From the cell containing the given text, extract its center point as [x, y] coordinate. 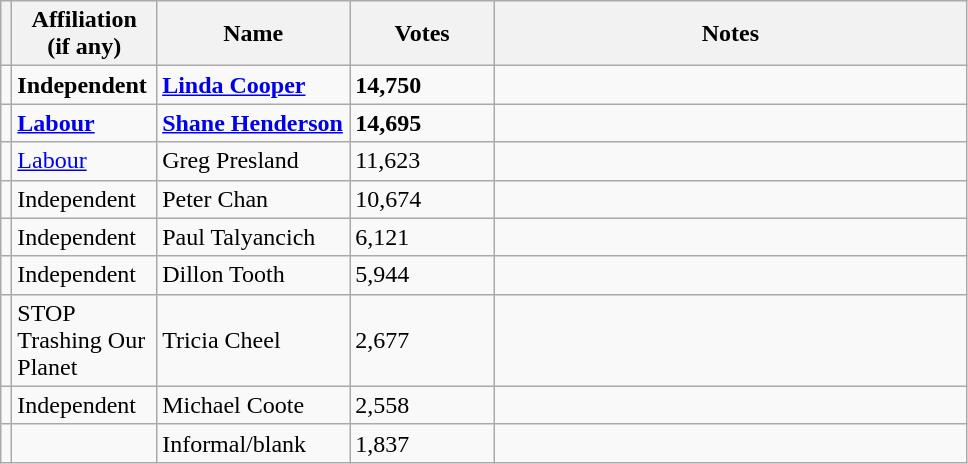
2,558 [422, 405]
11,623 [422, 161]
6,121 [422, 237]
Votes [422, 34]
Dillon Tooth [254, 275]
1,837 [422, 443]
5,944 [422, 275]
Notes [730, 34]
STOP Trashing Our Planet [84, 340]
Peter Chan [254, 199]
Tricia Cheel [254, 340]
Paul Talyancich [254, 237]
Michael Coote [254, 405]
2,677 [422, 340]
Greg Presland [254, 161]
Informal/blank [254, 443]
14,695 [422, 123]
Affiliation (if any) [84, 34]
Linda Cooper [254, 85]
14,750 [422, 85]
Name [254, 34]
Shane Henderson [254, 123]
10,674 [422, 199]
